Identify which cell holds the provided text, then report its [X, Y] central coordinate. 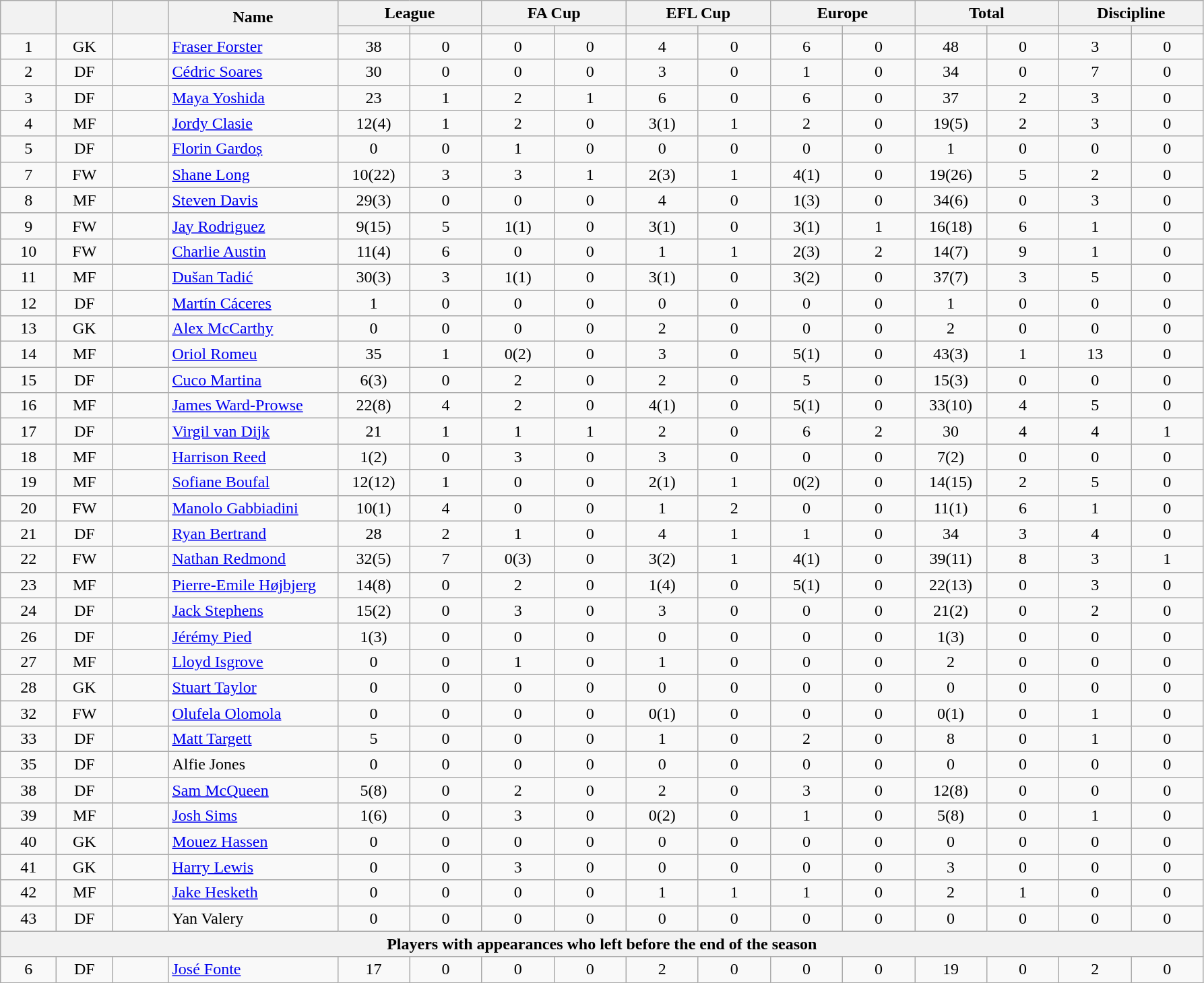
Manolo Gabbiadini [253, 508]
12(4) [373, 123]
Harry Lewis [253, 867]
1(4) [662, 585]
12(8) [951, 790]
Dušan Tadić [253, 277]
EFL Cup [698, 13]
Matt Targett [253, 739]
14(7) [951, 251]
Shane Long [253, 175]
0(3) [517, 559]
22 [28, 559]
15 [28, 380]
43 [28, 918]
Pierre-Emile Højbjerg [253, 585]
11 [28, 277]
Cédric Soares [253, 72]
Maya Yoshida [253, 98]
Alex McCarthy [253, 329]
Name [253, 18]
18 [28, 457]
21(2) [951, 610]
32(5) [373, 559]
16(18) [951, 226]
Discipline [1131, 13]
14 [28, 354]
Alfie Jones [253, 765]
Steven Davis [253, 200]
37(7) [951, 277]
José Fonte [253, 970]
Total [987, 13]
39 [28, 816]
Jay Rodriguez [253, 226]
1(6) [373, 816]
7(2) [951, 457]
Stuart Taylor [253, 687]
40 [28, 842]
29(3) [373, 200]
27 [28, 662]
Florin Gardoș [253, 149]
19(5) [951, 123]
Olufela Olomola [253, 714]
Harrison Reed [253, 457]
30(3) [373, 277]
48 [951, 46]
43(3) [951, 354]
Sam McQueen [253, 790]
37 [951, 98]
42 [28, 893]
32 [28, 714]
Virgil van Dijk [253, 431]
Jérémy Pied [253, 636]
Sofiane Boufal [253, 482]
15(2) [373, 610]
22(8) [373, 406]
League [410, 13]
11(1) [951, 508]
Yan Valery [253, 918]
Martín Cáceres [253, 303]
41 [28, 867]
2(1) [662, 482]
Nathan Redmond [253, 559]
Josh Sims [253, 816]
Jake Hesketh [253, 893]
19(26) [951, 175]
Cuco Martina [253, 380]
33 [28, 739]
22(13) [951, 585]
Jordy Clasie [253, 123]
Charlie Austin [253, 251]
10(22) [373, 175]
24 [28, 610]
15(3) [951, 380]
10 [28, 251]
11(4) [373, 251]
20 [28, 508]
Fraser Forster [253, 46]
14(15) [951, 482]
Lloyd Isgrove [253, 662]
Ryan Bertrand [253, 534]
14(8) [373, 585]
1(2) [373, 457]
16 [28, 406]
James Ward-Prowse [253, 406]
Players with appearances who left before the end of the season [602, 944]
FA Cup [554, 13]
Europe [842, 13]
9(15) [373, 226]
34(6) [951, 200]
Mouez Hassen [253, 842]
39(11) [951, 559]
12(12) [373, 482]
26 [28, 636]
Oriol Romeu [253, 354]
Jack Stephens [253, 610]
6(3) [373, 380]
12 [28, 303]
10(1) [373, 508]
33(10) [951, 406]
